Locate the cell with the specified text and output its (X, Y) center coordinate. 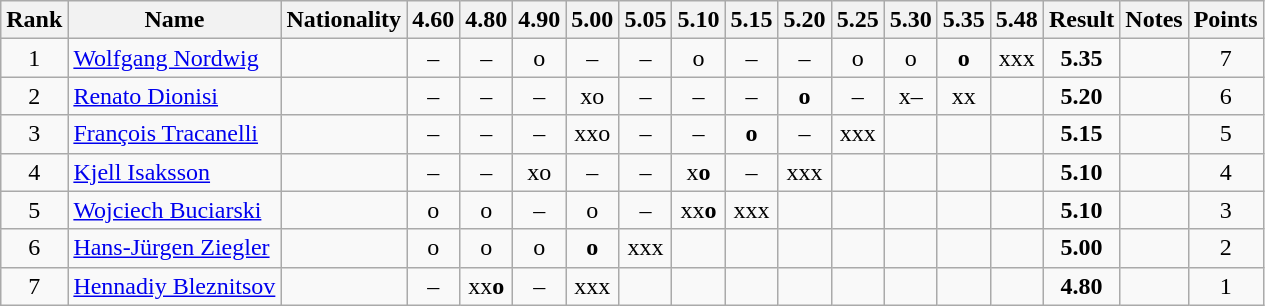
Wojciech Buciarski (174, 210)
5.48 (1016, 20)
Kjell Isaksson (174, 172)
Renato Dionisi (174, 96)
xx (964, 96)
5.30 (910, 20)
Hans-Jürgen Ziegler (174, 248)
x– (910, 96)
François Tracanelli (174, 134)
Points (1226, 20)
4.60 (434, 20)
Notes (1154, 20)
5.25 (858, 20)
Name (174, 20)
4.90 (540, 20)
Wolfgang Nordwig (174, 58)
Result (1081, 20)
Nationality (344, 20)
Hennadiy Bleznitsov (174, 286)
Rank (34, 20)
5.05 (646, 20)
